Identify which cell holds the provided text, then report its (x, y) central coordinate. 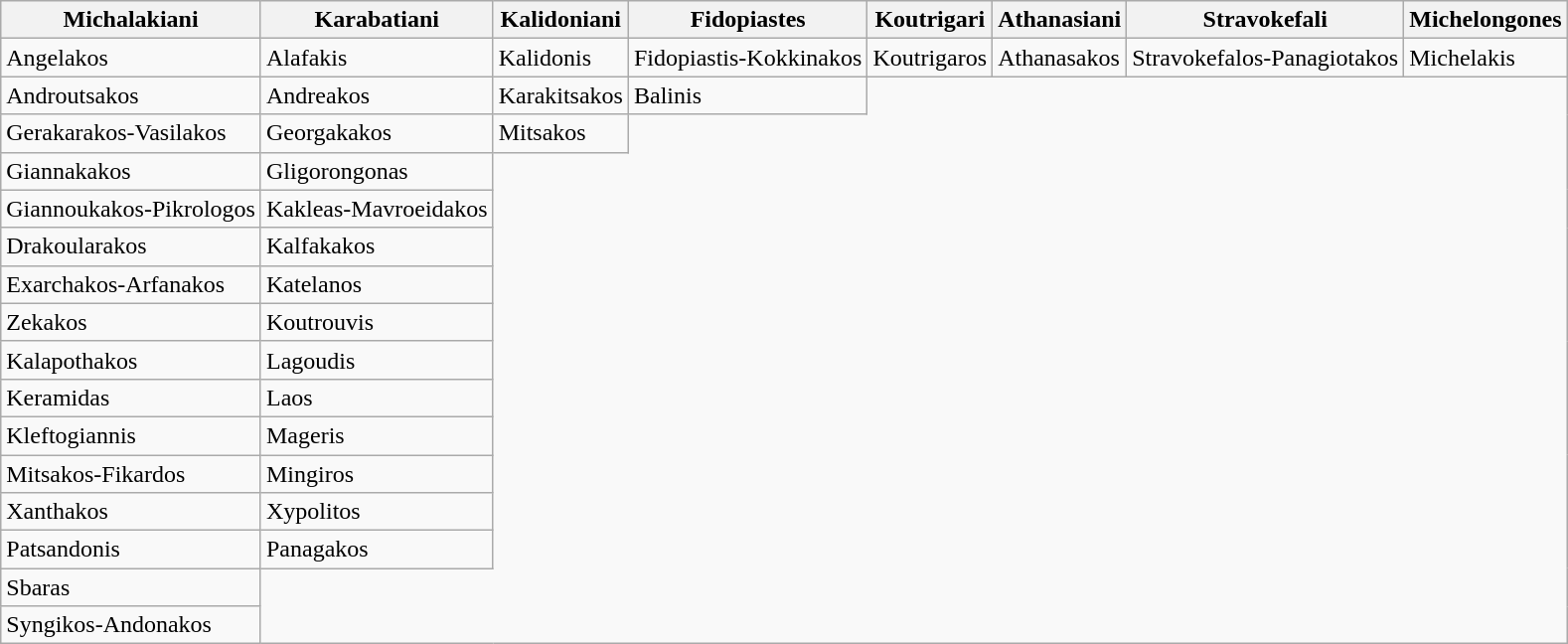
Mitsakos-Fikardos (131, 474)
Kalapothakos (131, 360)
Xypolitos (377, 512)
Andreakos (377, 95)
Lagoudis (377, 360)
Kalfakakos (377, 246)
Gligorongonas (377, 171)
Androutsakos (131, 95)
Giannakakos (131, 171)
Mageris (377, 435)
Kakleas-Mavroeidakos (377, 209)
Exarchakos-Arfanakos (131, 284)
Zekakos (131, 322)
Mingiros (377, 474)
Koutrigaros (930, 58)
Balinis (747, 95)
Fidopiastis-Kokkinakos (747, 58)
Angelakos (131, 58)
Athanasakos (1059, 58)
Koutrigari (930, 20)
Syngikos-Andonakos (131, 625)
Athanasiani (1059, 20)
Gerakarakos-Vasilakos (131, 133)
Stravokefalos-Panagiotakos (1266, 58)
Georgakakos (377, 133)
Karakitsakos (560, 95)
Kleftogiannis (131, 435)
Laos (377, 398)
Kalidonis (560, 58)
Karabatiani (377, 20)
Giannoukakos-Pikrologos (131, 209)
Michelongones (1486, 20)
Michelakis (1486, 58)
Panagakos (377, 550)
Sbaras (131, 587)
Katelanos (377, 284)
Stravokefali (1266, 20)
Patsandonis (131, 550)
Alafakis (377, 58)
Xanthakos (131, 512)
Keramidas (131, 398)
Mitsakos (560, 133)
Michalakiani (131, 20)
Fidopiastes (747, 20)
Kalidoniani (560, 20)
Koutrouvis (377, 322)
Drakoularakos (131, 246)
